Identify which cell holds the provided text, then report its (x, y) central coordinate. 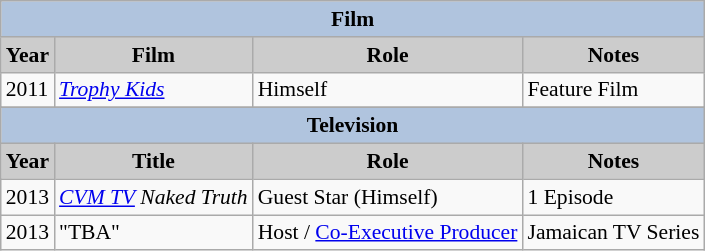
"TBA" (154, 233)
1 Episode (613, 197)
Guest Star (Himself) (388, 197)
Television (353, 126)
Host / Co-Executive Producer (388, 233)
Himself (388, 90)
Trophy Kids (154, 90)
Jamaican TV Series (613, 233)
CVM TV Naked Truth (154, 197)
Feature Film (613, 90)
Title (154, 162)
2011 (28, 90)
